Locate the cell with the specified text and output its [x, y] center coordinate. 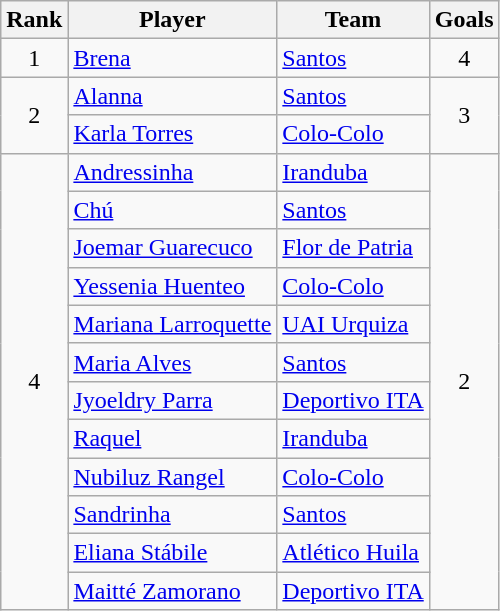
Player [172, 20]
Mariana Larroquette [172, 324]
Chú [172, 210]
UAI Urquiza [353, 324]
Nubiluz Rangel [172, 477]
Maitté Zamorano [172, 591]
Alanna [172, 96]
Andressinha [172, 172]
1 [34, 58]
Joemar Guarecuco [172, 248]
Jyoeldry Parra [172, 400]
Rank [34, 20]
Karla Torres [172, 134]
Goals [464, 20]
Maria Alves [172, 362]
Eliana Stábile [172, 553]
Atlético Huila [353, 553]
Raquel [172, 438]
Brena [172, 58]
Sandrinha [172, 515]
Flor de Patria [353, 248]
Team [353, 20]
Yessenia Huenteo [172, 286]
3 [464, 115]
